For the text-containing cell, return its midpoint in [X, Y] coordinate format. 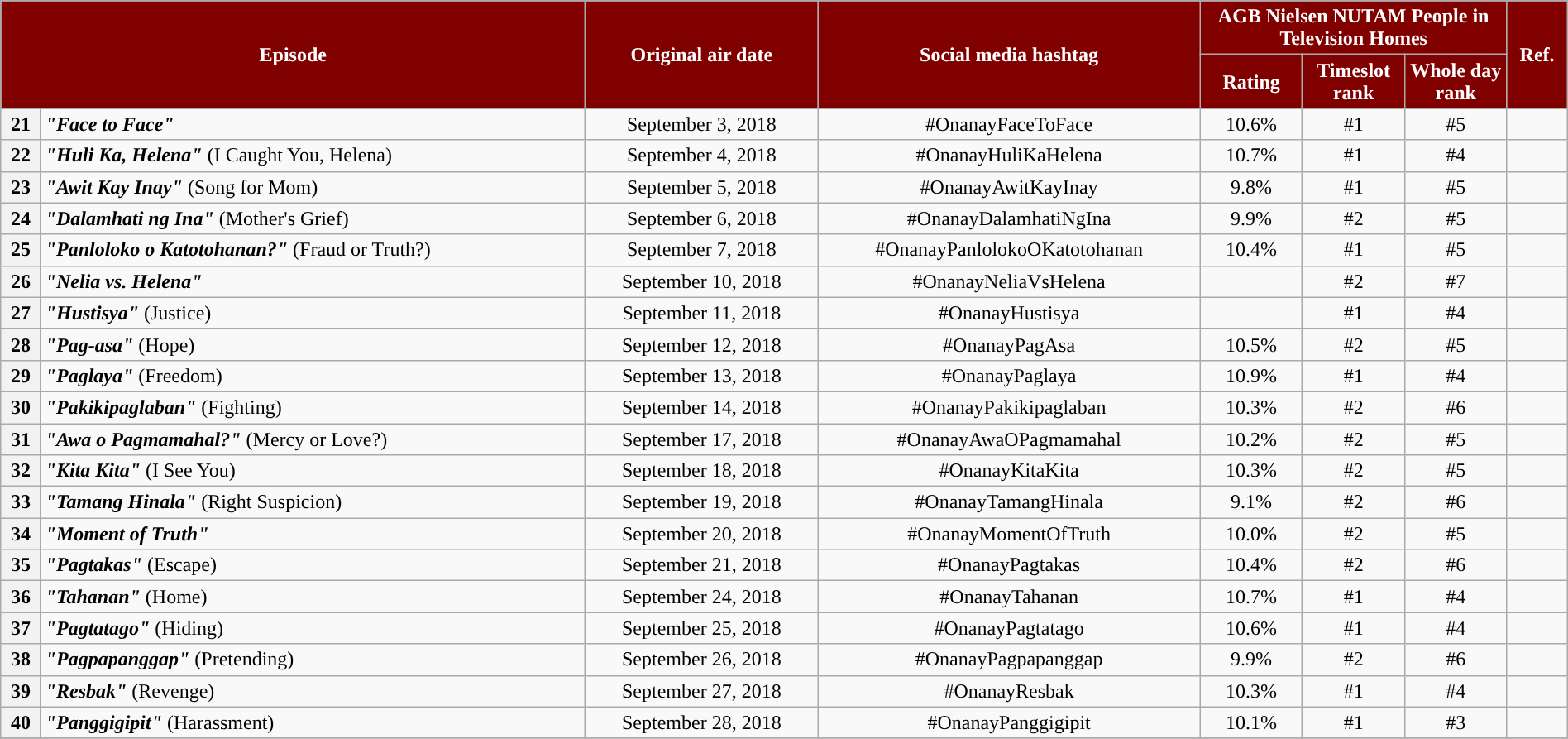
#OnanayAwitKayInay [1009, 187]
#OnanayPagtatago [1009, 628]
September 26, 2018 [701, 660]
#OnanayNeliaVsHelena [1009, 281]
September 12, 2018 [701, 344]
"Face to Face" [313, 124]
September 6, 2018 [701, 218]
38 [21, 660]
"Awa o Pagmamahal?" (Mercy or Love?) [313, 439]
September 3, 2018 [701, 124]
Ref. [1537, 55]
"Pagtatago" (Hiding) [313, 628]
Social media hashtag [1009, 55]
September 5, 2018 [701, 187]
September 17, 2018 [701, 439]
"Tamang Hinala" (Right Suspicion) [313, 502]
September 11, 2018 [701, 313]
25 [21, 250]
"Hustisya" (Justice) [313, 313]
39 [21, 691]
32 [21, 471]
"Resbak" (Revenge) [313, 691]
September 10, 2018 [701, 281]
34 [21, 534]
9.8% [1251, 187]
Original air date [701, 55]
"Awit Kay Inay" (Song for Mom) [313, 187]
"Kita Kita" (I See You) [313, 471]
29 [21, 376]
September 19, 2018 [701, 502]
"Pagtakas" (Escape) [313, 565]
#OnanayResbak [1009, 691]
"Nelia vs. Helena" [313, 281]
26 [21, 281]
"Huli Ka, Helena" (I Caught You, Helena) [313, 156]
September 20, 2018 [701, 534]
"Pakikipaglaban" (Fighting) [313, 407]
22 [21, 156]
Timeslotrank [1354, 81]
"Moment of Truth" [313, 534]
9.1% [1251, 502]
10.5% [1251, 344]
31 [21, 439]
September 18, 2018 [701, 471]
#OnanayTamangHinala [1009, 502]
35 [21, 565]
#7 [1456, 281]
"Pagpapanggap" (Pretending) [313, 660]
"Tahanan" (Home) [313, 597]
#OnanayPanggigipit [1009, 722]
September 4, 2018 [701, 156]
#OnanayPakikipaglaban [1009, 407]
#OnanayPagtakas [1009, 565]
#OnanayPagpapanggap [1009, 660]
10.0% [1251, 534]
#OnanayKitaKita [1009, 471]
#OnanayMomentOfTruth [1009, 534]
#OnanayTahanan [1009, 597]
23 [21, 187]
"Panloloko o Katotohanan?" (Fraud or Truth?) [313, 250]
#OnanayFaceToFace [1009, 124]
30 [21, 407]
27 [21, 313]
36 [21, 597]
37 [21, 628]
"Paglaya" (Freedom) [313, 376]
33 [21, 502]
"Panggigipit" (Harassment) [313, 722]
Rating [1251, 81]
10.1% [1251, 722]
#OnanayPanlolokoOKatotohanan [1009, 250]
#OnanayAwaOPagmamahal [1009, 439]
September 14, 2018 [701, 407]
September 7, 2018 [701, 250]
September 13, 2018 [701, 376]
September 24, 2018 [701, 597]
September 27, 2018 [701, 691]
September 28, 2018 [701, 722]
10.9% [1251, 376]
"Pag-asa" (Hope) [313, 344]
September 25, 2018 [701, 628]
"Dalamhati ng Ina" (Mother's Grief) [313, 218]
24 [21, 218]
AGB Nielsen NUTAM People in Television Homes [1353, 28]
Episode [293, 55]
40 [21, 722]
21 [21, 124]
#3 [1456, 722]
September 21, 2018 [701, 565]
#OnanayHuliKaHelena [1009, 156]
28 [21, 344]
#OnanayDalamhatiNgIna [1009, 218]
#OnanayPaglaya [1009, 376]
10.2% [1251, 439]
Whole dayrank [1456, 81]
#OnanayHustisya [1009, 313]
#OnanayPagAsa [1009, 344]
